Capture the cell that displays the provided text and extract its [x, y] central coordinate. 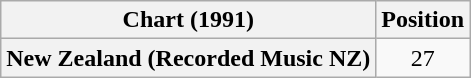
New Zealand (Recorded Music NZ) [188, 58]
Chart (1991) [188, 20]
27 [423, 58]
Position [423, 20]
